For the text-containing cell, return its midpoint in [x, y] coordinate format. 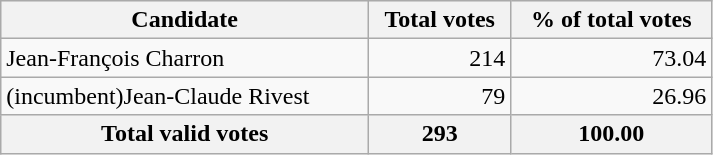
% of total votes [612, 20]
Total valid votes [185, 134]
26.96 [612, 96]
214 [440, 58]
Jean-François Charron [185, 58]
293 [440, 134]
(incumbent)Jean-Claude Rivest [185, 96]
Candidate [185, 20]
79 [440, 96]
73.04 [612, 58]
Total votes [440, 20]
100.00 [612, 134]
